Determine the [X, Y] coordinate at the center of the cell enclosing the given text.  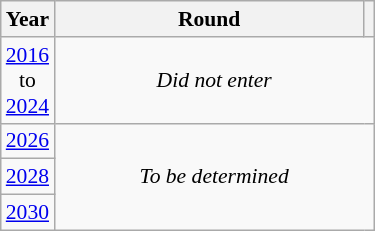
2016to2024 [28, 80]
2026 [28, 141]
To be determined [214, 176]
2028 [28, 177]
2030 [28, 213]
Did not enter [214, 80]
Year [28, 19]
Round [209, 19]
